Return [X, Y] of the center of cell containing provided text 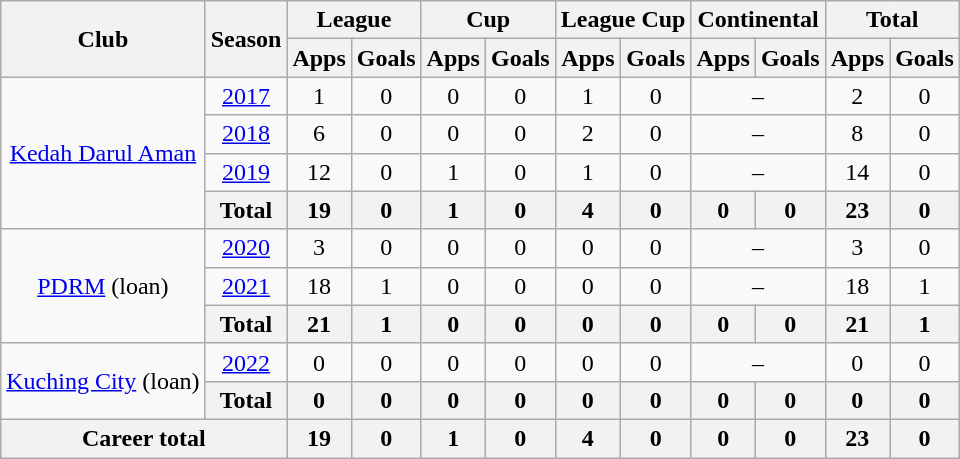
6 [319, 134]
Kedah Darul Aman [103, 153]
2022 [246, 362]
Season [246, 39]
PDRM (loan) [103, 286]
Club [103, 39]
12 [319, 172]
14 [857, 172]
2017 [246, 96]
Cup [488, 20]
League [354, 20]
Kuching City (loan) [103, 381]
2019 [246, 172]
Career total [144, 438]
2020 [246, 248]
2018 [246, 134]
2021 [246, 286]
League Cup [623, 20]
Continental [758, 20]
8 [857, 134]
